Output the (X, Y) coordinate of the center of the cell containing the given text.  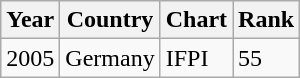
55 (266, 58)
Germany (110, 58)
2005 (30, 58)
Chart (196, 20)
Rank (266, 20)
Year (30, 20)
IFPI (196, 58)
Country (110, 20)
